Identify which cell holds the provided text, then report its (X, Y) central coordinate. 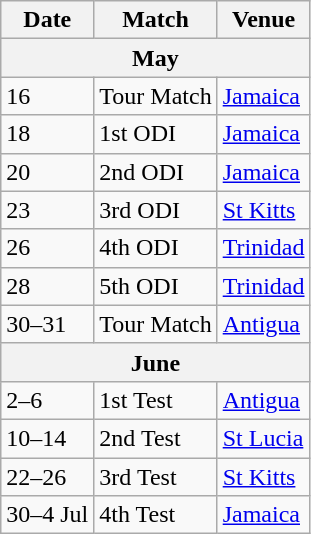
Date (48, 20)
St Lucia (264, 438)
4th ODI (156, 248)
26 (48, 248)
4th Test (156, 515)
Match (156, 20)
5th ODI (156, 286)
28 (48, 286)
2nd ODI (156, 172)
1st Test (156, 400)
1st ODI (156, 134)
23 (48, 210)
May (156, 58)
3rd Test (156, 477)
30–31 (48, 324)
3rd ODI (156, 210)
18 (48, 134)
10–14 (48, 438)
16 (48, 96)
20 (48, 172)
Venue (264, 20)
June (156, 362)
2nd Test (156, 438)
30–4 Jul (48, 515)
2–6 (48, 400)
22–26 (48, 477)
